Output the (X, Y) coordinate of the center of the cell containing the given text.  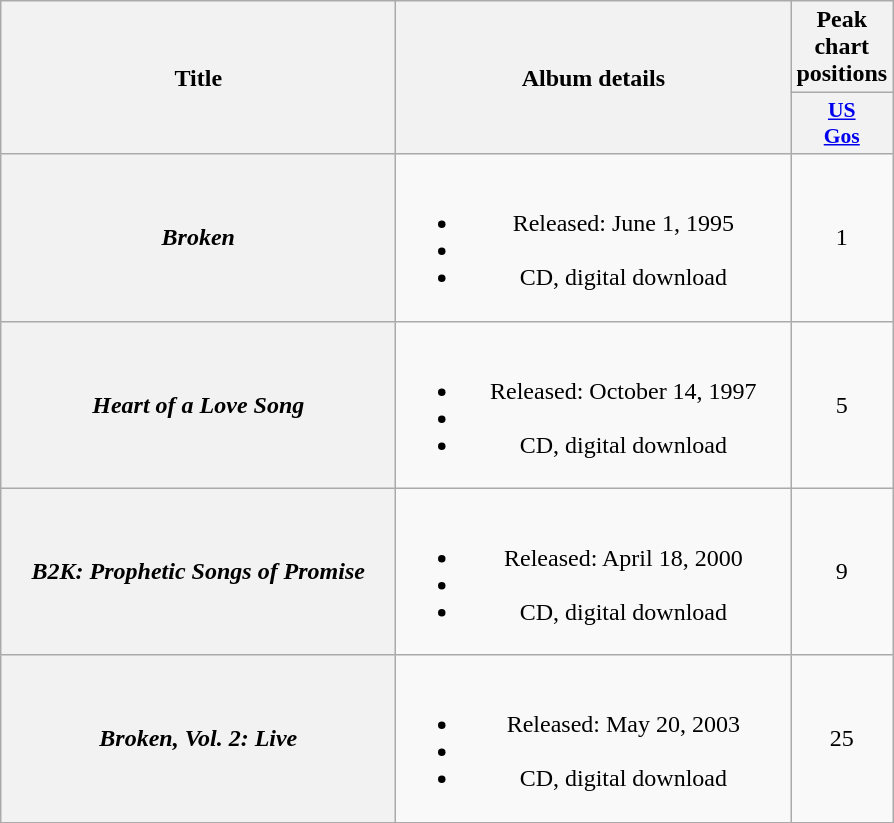
25 (842, 738)
Broken (198, 238)
Broken, Vol. 2: Live (198, 738)
Peak chart positions (842, 47)
Heart of a Love Song (198, 404)
1 (842, 238)
9 (842, 572)
Album details (594, 78)
5 (842, 404)
Released: May 20, 2003CD, digital download (594, 738)
Released: June 1, 1995CD, digital download (594, 238)
B2K: Prophetic Songs of Promise (198, 572)
USGos (842, 124)
Released: April 18, 2000CD, digital download (594, 572)
Released: October 14, 1997CD, digital download (594, 404)
Title (198, 78)
